Scan for the cell matching the given text and deliver its (x, y) coordinate at center. 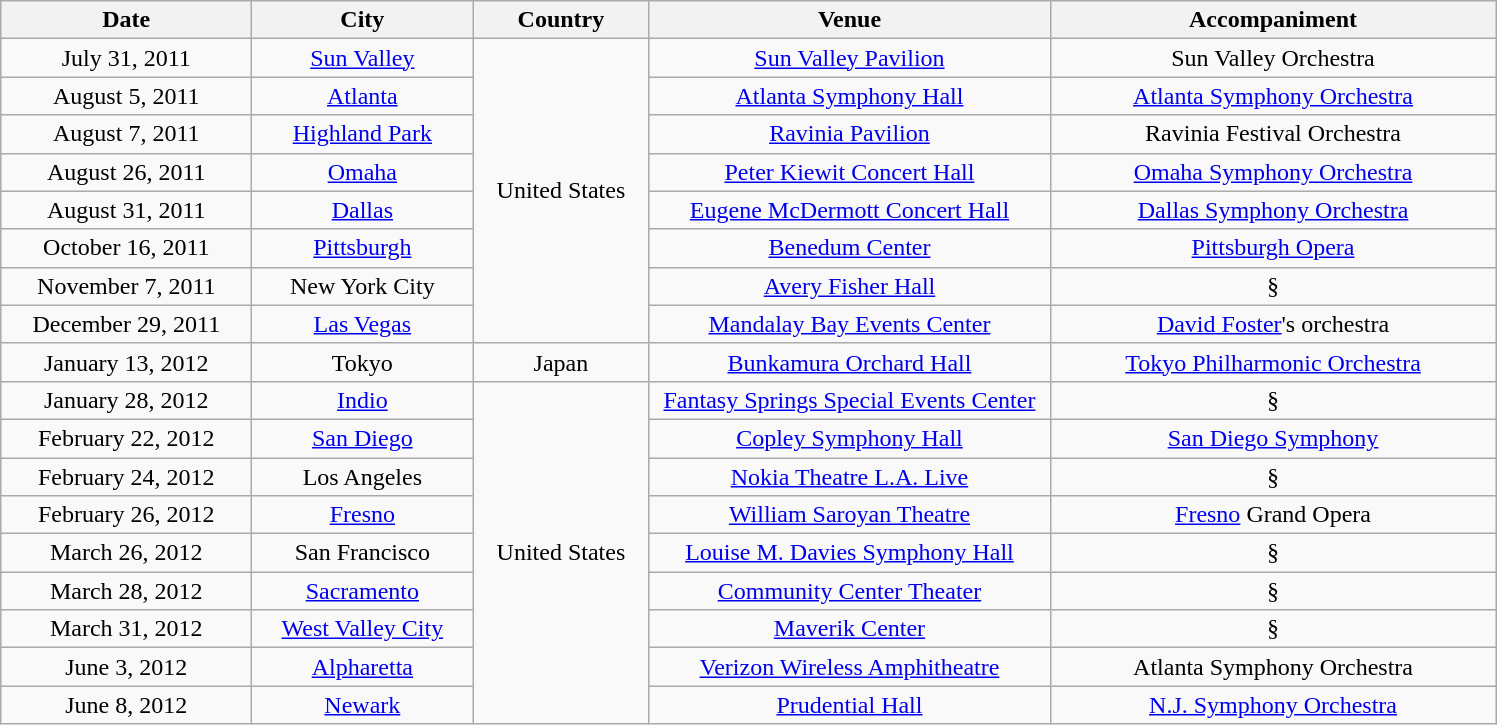
December 29, 2011 (126, 324)
Sun Valley (362, 58)
Sun Valley Pavilion (850, 58)
Community Center Theater (850, 591)
February 24, 2012 (126, 477)
Venue (850, 20)
Dallas Symphony Orchestra (1273, 210)
Tokyo Philharmonic Orchestra (1273, 362)
Tokyo (362, 362)
San Diego (362, 438)
January 28, 2012 (126, 400)
Verizon Wireless Amphitheatre (850, 667)
Avery Fisher Hall (850, 286)
Peter Kiewit Concert Hall (850, 172)
Nokia Theatre L.A. Live (850, 477)
June 3, 2012 (126, 667)
Fantasy Springs Special Events Center (850, 400)
Prudential Hall (850, 705)
Indio (362, 400)
Pittsburgh (362, 248)
Louise M. Davies Symphony Hall (850, 553)
January 13, 2012 (126, 362)
San Francisco (362, 553)
October 16, 2011 (126, 248)
Bunkamura Orchard Hall (850, 362)
Fresno (362, 515)
Accompaniment (1273, 20)
July 31, 2011 (126, 58)
David Foster's orchestra (1273, 324)
William Saroyan Theatre (850, 515)
March 26, 2012 (126, 553)
August 31, 2011 (126, 210)
Eugene McDermott Concert Hall (850, 210)
February 22, 2012 (126, 438)
Omaha Symphony Orchestra (1273, 172)
Japan (561, 362)
Benedum Center (850, 248)
Las Vegas (362, 324)
Los Angeles (362, 477)
Copley Symphony Hall (850, 438)
New York City (362, 286)
Sacramento (362, 591)
June 8, 2012 (126, 705)
Ravinia Pavilion (850, 134)
Atlanta Symphony Hall (850, 96)
City (362, 20)
Sun Valley Orchestra (1273, 58)
March 28, 2012 (126, 591)
August 5, 2011 (126, 96)
August 7, 2011 (126, 134)
Omaha (362, 172)
Maverik Center (850, 629)
Country (561, 20)
Atlanta (362, 96)
Pittsburgh Opera (1273, 248)
February 26, 2012 (126, 515)
N.J. Symphony Orchestra (1273, 705)
August 26, 2011 (126, 172)
November 7, 2011 (126, 286)
Dallas (362, 210)
Highland Park (362, 134)
West Valley City (362, 629)
Mandalay Bay Events Center (850, 324)
Alpharetta (362, 667)
Fresno Grand Opera (1273, 515)
Date (126, 20)
Ravinia Festival Orchestra (1273, 134)
Newark (362, 705)
March 31, 2012 (126, 629)
San Diego Symphony (1273, 438)
